From the cell containing the given text, extract its center point as [x, y] coordinate. 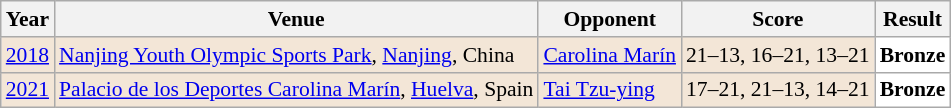
Carolina Marín [610, 55]
2018 [28, 55]
Tai Tzu-ying [610, 90]
Venue [296, 19]
21–13, 16–21, 13–21 [778, 55]
Opponent [610, 19]
Palacio de los Deportes Carolina Marín, Huelva, Spain [296, 90]
2021 [28, 90]
Year [28, 19]
Nanjing Youth Olympic Sports Park, Nanjing, China [296, 55]
Score [778, 19]
Result [913, 19]
17–21, 21–13, 14–21 [778, 90]
